Return the [x, y] coordinate for the center point of the cell that contains the specified text.  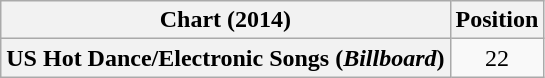
Chart (2014) [226, 20]
Position [497, 20]
22 [497, 58]
US Hot Dance/Electronic Songs (Billboard) [226, 58]
